For the text-containing cell, return its midpoint in (X, Y) coordinate format. 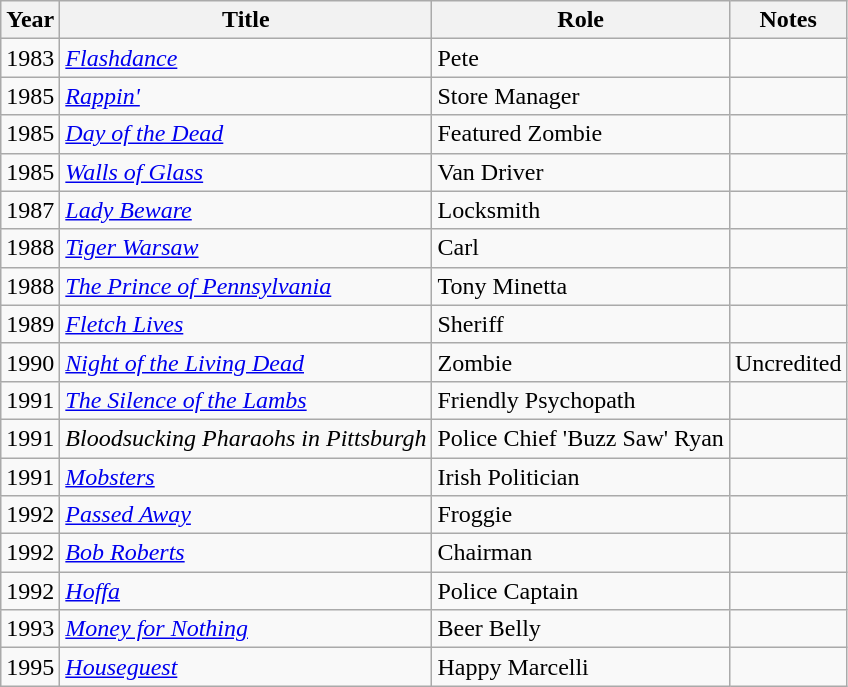
1989 (30, 324)
Happy Marcelli (580, 667)
1995 (30, 667)
Police Captain (580, 591)
Locksmith (580, 210)
Froggie (580, 515)
Chairman (580, 553)
Day of the Dead (246, 134)
Tiger Warsaw (246, 248)
Carl (580, 248)
Fletch Lives (246, 324)
Tony Minetta (580, 286)
Year (30, 20)
1993 (30, 629)
Flashdance (246, 58)
Zombie (580, 362)
Houseguest (246, 667)
Rappin' (246, 96)
1987 (30, 210)
Role (580, 20)
Featured Zombie (580, 134)
Friendly Psychopath (580, 400)
1983 (30, 58)
Bob Roberts (246, 553)
Notes (788, 20)
1990 (30, 362)
Uncredited (788, 362)
Bloodsucking Pharaohs in Pittsburgh (246, 438)
Passed Away (246, 515)
Pete (580, 58)
Van Driver (580, 172)
Money for Nothing (246, 629)
Walls of Glass (246, 172)
The Prince of Pennsylvania (246, 286)
Mobsters (246, 477)
Night of the Living Dead (246, 362)
Lady Beware (246, 210)
The Silence of the Lambs (246, 400)
Irish Politician (580, 477)
Hoffa (246, 591)
Beer Belly (580, 629)
Store Manager (580, 96)
Sheriff (580, 324)
Title (246, 20)
Police Chief 'Buzz Saw' Ryan (580, 438)
